Return (x, y) of the center of cell containing provided text 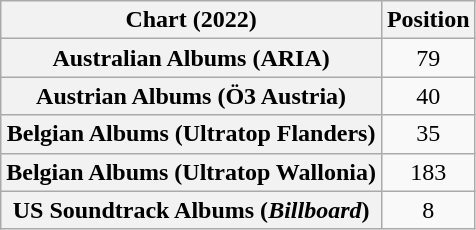
Belgian Albums (Ultratop Wallonia) (192, 172)
35 (428, 134)
Australian Albums (ARIA) (192, 58)
8 (428, 210)
Austrian Albums (Ö3 Austria) (192, 96)
79 (428, 58)
Belgian Albums (Ultratop Flanders) (192, 134)
Position (428, 20)
Chart (2022) (192, 20)
40 (428, 96)
183 (428, 172)
US Soundtrack Albums (Billboard) (192, 210)
